Pinpoint the cell where the given text exists, returning its [X, Y] midpoint coordinate. 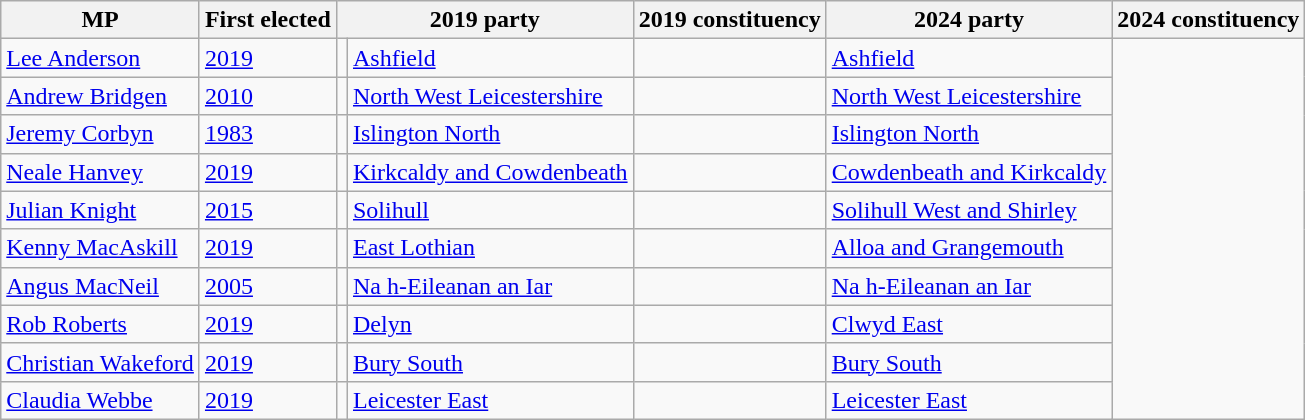
Delyn [490, 324]
1983 [268, 134]
2024 party [969, 20]
Angus MacNeil [100, 286]
Rob Roberts [100, 324]
Jeremy Corbyn [100, 134]
2005 [268, 286]
Alloa and Grangemouth [969, 248]
2019 party [484, 20]
Christian Wakeford [100, 362]
Andrew Bridgen [100, 96]
MP [100, 20]
Lee Anderson [100, 58]
Claudia Webbe [100, 400]
Kirkcaldy and Cowdenbeath [490, 172]
Clwyd East [969, 324]
2019 constituency [730, 20]
First elected [268, 20]
Cowdenbeath and Kirkcaldy [969, 172]
2010 [268, 96]
East Lothian [490, 248]
Solihull [490, 210]
2024 constituency [1208, 20]
Kenny MacAskill [100, 248]
Neale Hanvey [100, 172]
Julian Knight [100, 210]
2015 [268, 210]
Solihull West and Shirley [969, 210]
